Extract the [X, Y] coordinate from the center of the cell holding the provided text.  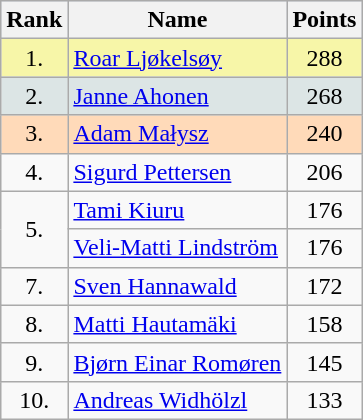
Janne Ahonen [178, 96]
7. [34, 286]
Rank [34, 20]
3. [34, 134]
Sigurd Pettersen [178, 172]
Tami Kiuru [178, 210]
4. [34, 172]
145 [324, 362]
240 [324, 134]
133 [324, 400]
Roar Ljøkelsøy [178, 58]
Veli-Matti Lindström [178, 248]
158 [324, 324]
1. [34, 58]
172 [324, 286]
2. [34, 96]
Matti Hautamäki [178, 324]
9. [34, 362]
268 [324, 96]
Bjørn Einar Romøren [178, 362]
5. [34, 229]
288 [324, 58]
10. [34, 400]
Andreas Widhölzl [178, 400]
Points [324, 20]
Sven Hannawald [178, 286]
Name [178, 20]
8. [34, 324]
206 [324, 172]
Adam Małysz [178, 134]
